Return [x, y] of the center of cell containing provided text 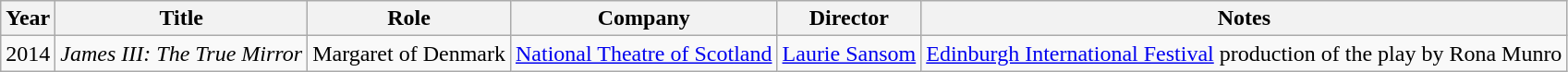
Edinburgh International Festival production of the play by Rona Munro [1244, 54]
Director [849, 18]
Laurie Sansom [849, 54]
Role [409, 18]
James III: The True Mirror [181, 54]
Title [181, 18]
Year [28, 18]
2014 [28, 54]
Notes [1244, 18]
Company [643, 18]
National Theatre of Scotland [643, 54]
Margaret of Denmark [409, 54]
